Output the [X, Y] coordinate of the center of the cell containing the given text.  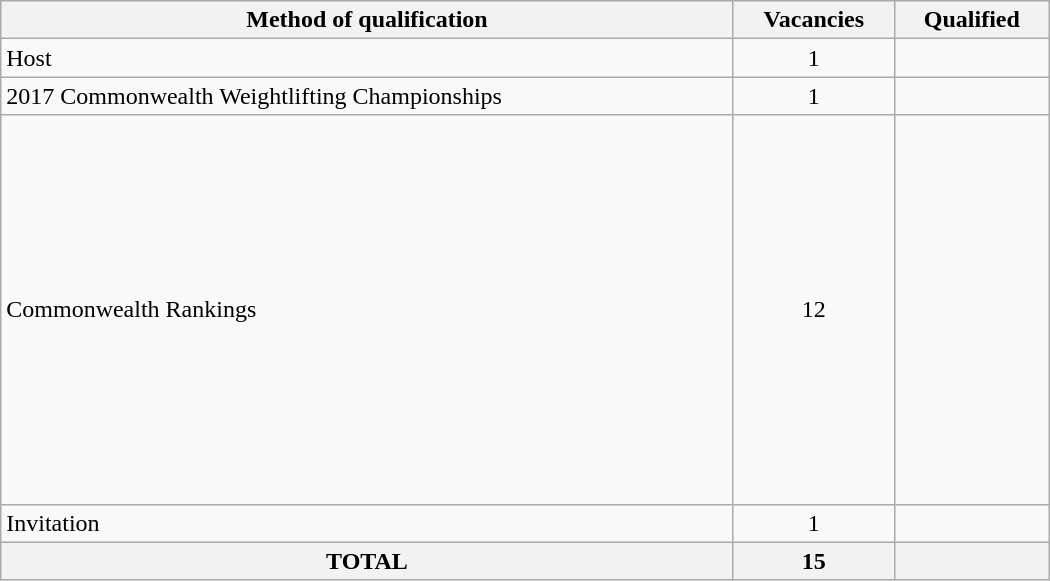
2017 Commonwealth Weightlifting Championships [367, 96]
Commonwealth Rankings [367, 310]
TOTAL [367, 561]
Vacancies [814, 20]
12 [814, 310]
Method of qualification [367, 20]
Qualified [972, 20]
Host [367, 58]
15 [814, 561]
Invitation [367, 523]
